Scan for the cell matching the given text and deliver its (X, Y) coordinate at center. 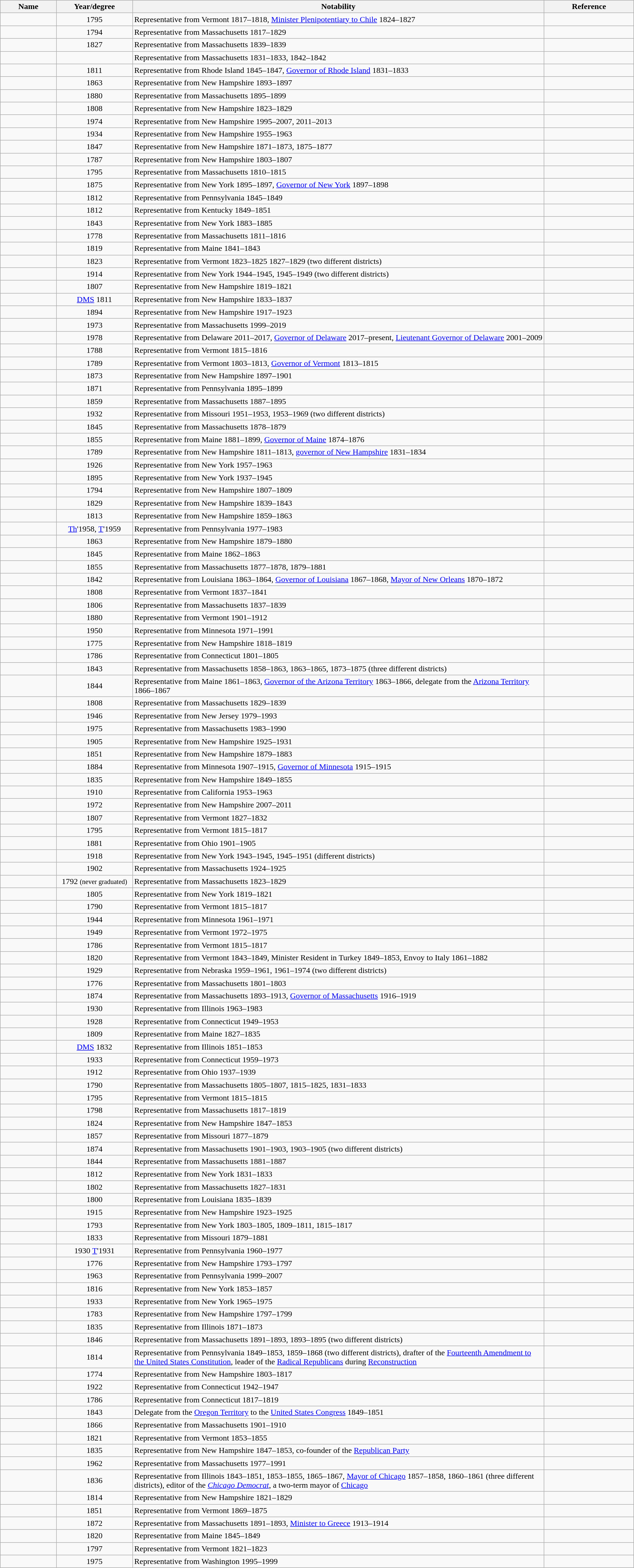
Representative from Massachusetts 1839–1839 (338, 45)
1944 (94, 919)
Name (28, 7)
Representative from Massachusetts 1810–1815 (338, 172)
1895 (94, 478)
1929 (94, 970)
Representative from Massachusetts 1817–1819 (338, 1110)
1963 (94, 1276)
Reference (589, 7)
Representative from New York 1943–1945, 1945–1951 (different districts) (338, 856)
Representative from Louisiana 1863–1864, Governor of Louisiana 1867–1868, Mayor of New Orleans 1870–1872 (338, 580)
Representative from New Hampshire 1917–1923 (338, 312)
Representative from New Hampshire 1803–1807 (338, 160)
Representative from New Jersey 1979–1993 (338, 716)
1788 (94, 350)
Representative from Washington 1995–1999 (338, 1561)
1809 (94, 1034)
1950 (94, 630)
Representative from New Hampshire 1925–1931 (338, 741)
Representative from New York 1895–1897, Governor of New York 1897–1898 (338, 185)
Representative from Connecticut 1949–1953 (338, 1021)
Representative from New Hampshire 1847–1853 (338, 1123)
1842 (94, 580)
Representative from Vermont 1803–1813, Governor of Vermont 1813–1815 (338, 363)
1866 (94, 1425)
1824 (94, 1123)
Representative from Massachusetts 1895–1899 (338, 96)
Representative from New York 1883–1885 (338, 223)
1836 (94, 1480)
1806 (94, 605)
1829 (94, 503)
1783 (94, 1314)
Representative from Minnesota 1907–1915, Governor of Minnesota 1915–1915 (338, 767)
Representative from Massachusetts 1891–1893, 1893–1895 (two different districts) (338, 1340)
1946 (94, 716)
Representative from Rhode Island 1845–1847, Governor of Rhode Island 1831–1833 (338, 70)
1884 (94, 767)
Representative from Delaware 2011–2017, Governor of Delaware 2017–present, Lieutenant Governor of Delaware 2001–2009 (338, 337)
Representative from New Hampshire 1823–1829 (338, 108)
Representative from New York 1965–1975 (338, 1301)
Representative from Massachusetts 1887–1895 (338, 401)
Representative from New Hampshire 1923–1925 (338, 1212)
Representative from New York 1937–1945 (338, 478)
Representative from Pennsylvania 1845–1849 (338, 198)
Representative from Maine 1862–1863 (338, 554)
Representative from New York 1819–1821 (338, 894)
Representative from Connecticut 1959–1973 (338, 1060)
1915 (94, 1212)
Representative from Illinois 1871–1873 (338, 1327)
Representative from New Hampshire 1897–1901 (338, 376)
Representative from Louisiana 1835–1839 (338, 1200)
1805 (94, 894)
Representative from Vermont 1817–1818, Minister Plenipotentiary to Chile 1824–1827 (338, 19)
1833 (94, 1238)
Representative from New York 1853–1857 (338, 1289)
1930 T'1931 (94, 1251)
Representative from Massachusetts 1977–1991 (338, 1463)
Representative from New Hampshire 1793–1797 (338, 1263)
Representative from Vermont 1815–1816 (338, 350)
Representative from Massachusetts 1877–1878, 1879–1881 (338, 567)
Representative from Vermont 1843–1849, Minister Resident in Turkey 1849–1853, Envoy to Italy 1861–1882 (338, 958)
1871 (94, 389)
Representative from Massachusetts 1837–1839 (338, 605)
1902 (94, 869)
1872 (94, 1523)
1778 (94, 236)
Representative from New Hampshire 1879–1880 (338, 541)
Representative from Massachusetts 1858–1863, 1863–1865, 1873–1875 (three different districts) (338, 669)
Delegate from the Oregon Territory to the United States Congress 1849–1851 (338, 1412)
Representative from Illinois 1851–1853 (338, 1047)
Representative from New Hampshire 1807–1809 (338, 490)
Representative from Vermont 1853–1855 (338, 1438)
Representative from Minnesota 1971–1991 (338, 630)
Representative from Vermont 1869–1875 (338, 1510)
Representative from Massachusetts 1881–1887 (338, 1161)
Representative from New Hampshire 1811–1813, governor of New Hampshire 1831–1834 (338, 452)
1875 (94, 185)
1881 (94, 843)
Representative from Massachusetts 1901–1910 (338, 1425)
1797 (94, 1549)
1816 (94, 1289)
1962 (94, 1463)
DMS 1811 (94, 299)
Representative from Maine 1861–1863, Governor of the Arizona Territory 1863–1866, delegate from the Arizona Territory 1866–1867 (338, 686)
Representative from New Hampshire 1955–1963 (338, 134)
DMS 1832 (94, 1047)
Representative from New Hampshire 1797–1799 (338, 1314)
Representative from Massachusetts 1901–1903, 1903–1905 (two different districts) (338, 1149)
Representative from Pennsylvania 1895–1899 (338, 389)
Representative from Massachusetts 1829–1839 (338, 703)
1972 (94, 805)
Representative from Maine 1845–1849 (338, 1536)
1949 (94, 932)
1914 (94, 274)
1774 (94, 1374)
Representative from New Hampshire 1849–1855 (338, 780)
1910 (94, 792)
Notability (338, 7)
Representative from Vermont 1823–1825 1827–1829 (two different districts) (338, 261)
Year/degree (94, 7)
Representative from Connecticut 1942–1947 (338, 1387)
1928 (94, 1021)
Representative from Nebraska 1959–1961, 1961–1974 (two different districts) (338, 970)
Representative from Massachusetts 1983–1990 (338, 728)
Representative from Vermont 1901–1912 (338, 618)
Representative from New Hampshire 1821–1829 (338, 1498)
1922 (94, 1387)
Representative from Pennsylvania 1999–2007 (338, 1276)
Representative from New Hampshire 1995–2007, 2011–2013 (338, 121)
Representative from New York 1831–1833 (338, 1174)
1894 (94, 312)
Representative from Illinois 1963–1983 (338, 1009)
Representative from New Hampshire 1871–1873, 1875–1877 (338, 146)
Representative from New Hampshire 2007–2011 (338, 805)
Representative from Ohio 1901–1905 (338, 843)
Representative from Maine 1827–1835 (338, 1034)
1823 (94, 261)
Representative from Ohio 1937–1939 (338, 1072)
1821 (94, 1438)
1819 (94, 249)
1930 (94, 1009)
1827 (94, 45)
Representative from Massachusetts 1801–1803 (338, 983)
Representative from Maine 1841–1843 (338, 249)
1811 (94, 70)
Representative from New Hampshire 1839–1843 (338, 503)
Representative from Vermont 1815–1815 (338, 1098)
Representative from California 1953–1963 (338, 792)
Representative from New Hampshire 1847–1853, co-founder of the Republican Party (338, 1451)
1973 (94, 325)
Representative from Massachusetts 1878–1879 (338, 427)
1792 (never graduated) (94, 881)
1905 (94, 741)
Representative from Pennsylvania 1977–1983 (338, 528)
Representative from New Hampshire 1879–1883 (338, 754)
1932 (94, 414)
1813 (94, 516)
Representative from Vermont 1837–1841 (338, 592)
1978 (94, 337)
Representative from Connecticut 1801–1805 (338, 656)
1859 (94, 401)
Representative from New Hampshire 1819–1821 (338, 287)
1873 (94, 376)
1847 (94, 146)
Representative from New Hampshire 1859–1863 (338, 516)
1775 (94, 643)
1912 (94, 1072)
Representative from Missouri 1951–1953, 1953–1969 (two different districts) (338, 414)
1918 (94, 856)
Representative from Minnesota 1961–1971 (338, 919)
Representative from Massachusetts 1893–1913, Governor of Massachusetts 1916–1919 (338, 996)
Representative from Vermont 1827–1832 (338, 818)
Representative from Massachusetts 1811–1816 (338, 236)
Representative from Missouri 1877–1879 (338, 1136)
Representative from Massachusetts 1823–1829 (338, 881)
Representative from Vermont 1821–1823 (338, 1549)
Representative from New Hampshire 1803–1817 (338, 1374)
Representative from Massachusetts 1827–1831 (338, 1187)
1974 (94, 121)
1934 (94, 134)
Representative from New York 1803–1805, 1809–1811, 1815–1817 (338, 1225)
Representative from New Hampshire 1833–1837 (338, 299)
Representative from Massachusetts 1924–1925 (338, 869)
Representative from Pennsylvania 1960–1977 (338, 1251)
Representative from Maine 1881–1899, Governor of Maine 1874–1876 (338, 439)
Representative from Vermont 1972–1975 (338, 932)
Representative from Massachusetts 1999–2019 (338, 325)
1793 (94, 1225)
Representative from Massachusetts 1805–1807, 1815–1825, 1831–1833 (338, 1085)
Representative from Massachusetts 1831–1833, 1842–1842 (338, 58)
1846 (94, 1340)
1802 (94, 1187)
Representative from New Hampshire 1818–1819 (338, 643)
1800 (94, 1200)
1787 (94, 160)
Representative from Kentucky 1849–1851 (338, 210)
Representative from Connecticut 1817–1819 (338, 1400)
Representative from Massachusetts 1891–1893, Minister to Greece 1913–1914 (338, 1523)
Representative from Missouri 1879–1881 (338, 1238)
1798 (94, 1110)
Representative from New York 1944–1945, 1945–1949 (two different districts) (338, 274)
Representative from New Hampshire 1893–1897 (338, 83)
1857 (94, 1136)
Representative from New York 1957–1963 (338, 465)
1926 (94, 465)
Representative from Massachusetts 1817–1829 (338, 32)
Th'1958, T'1959 (94, 528)
